Find where the given text appears and provide that cell's center as [x, y] coordinate. 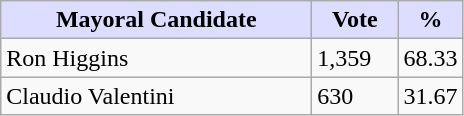
1,359 [355, 58]
Claudio Valentini [156, 96]
Vote [355, 20]
630 [355, 96]
31.67 [430, 96]
68.33 [430, 58]
% [430, 20]
Mayoral Candidate [156, 20]
Ron Higgins [156, 58]
